Search for the cell housing the specified text and yield its [x, y] center coordinate. 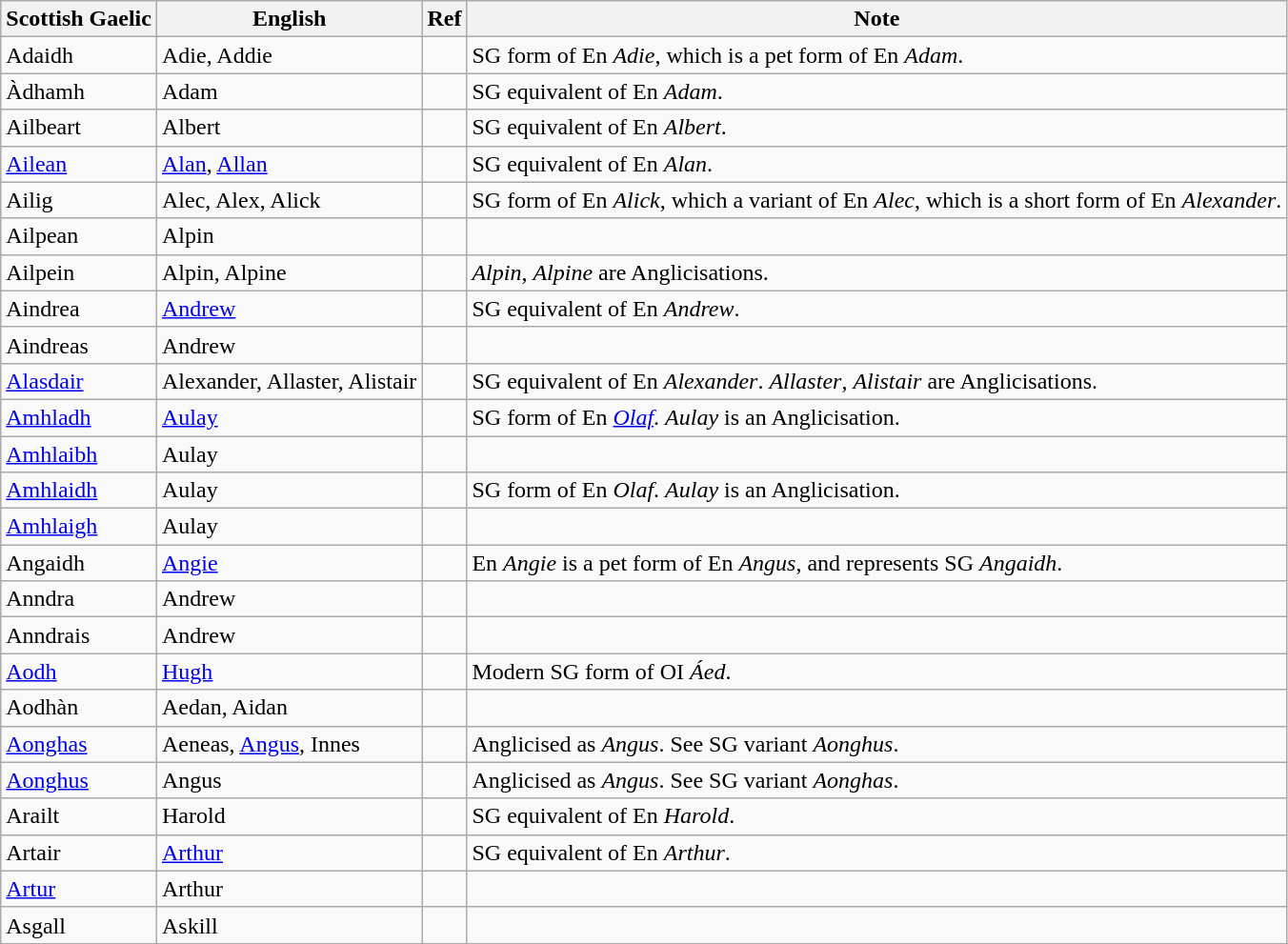
Asgall [79, 925]
Artair [79, 853]
Anglicised as Angus. See SG variant Aonghas. [876, 780]
SG equivalent of En Adam. [876, 91]
Anndrais [79, 635]
Angie [289, 563]
SG equivalent of En Andrew. [876, 309]
Ailpean [79, 236]
Ref [444, 19]
Àdhamh [79, 91]
Harold [289, 816]
Adam [289, 91]
Aodh [79, 672]
Amhlaibh [79, 454]
Ailean [79, 164]
Aeneas, Angus, Innes [289, 744]
SG form of En Adie, which is a pet form of En Adam. [876, 55]
Aonghus [79, 780]
Arailt [79, 816]
Aedan, Aidan [289, 708]
Aindreas [79, 345]
Angus [289, 780]
SG equivalent of En Arthur. [876, 853]
Ailbeart [79, 128]
Alpin, Alpine are Anglicisations. [876, 272]
Alpin, Alpine [289, 272]
SG equivalent of En Alan. [876, 164]
En Angie is a pet form of En Angus, and represents SG Angaidh. [876, 563]
Aindrea [79, 309]
Adie, Addie [289, 55]
Angaidh [79, 563]
Scottish Gaelic [79, 19]
Alexander, Allaster, Alistair [289, 381]
Adaidh [79, 55]
Aodhàn [79, 708]
Note [876, 19]
Askill [289, 925]
Aonghas [79, 744]
SG equivalent of En Albert. [876, 128]
Ailig [79, 200]
Modern SG form of OI Áed. [876, 672]
SG form of En Alick, which a variant of En Alec, which is a short form of En Alexander. [876, 200]
Alan, Allan [289, 164]
English [289, 19]
Hugh [289, 672]
SG equivalent of En Alexander. Allaster, Alistair are Anglicisations. [876, 381]
Anndra [79, 599]
Alpin [289, 236]
Alec, Alex, Alick [289, 200]
Ailpein [79, 272]
SG equivalent of En Harold. [876, 816]
Amhlaigh [79, 527]
Alasdair [79, 381]
Amhladh [79, 417]
Albert [289, 128]
Anglicised as Angus. See SG variant Aonghus. [876, 744]
Artur [79, 889]
Amhlaidh [79, 491]
